Search for the cell housing the specified text and yield its (X, Y) center coordinate. 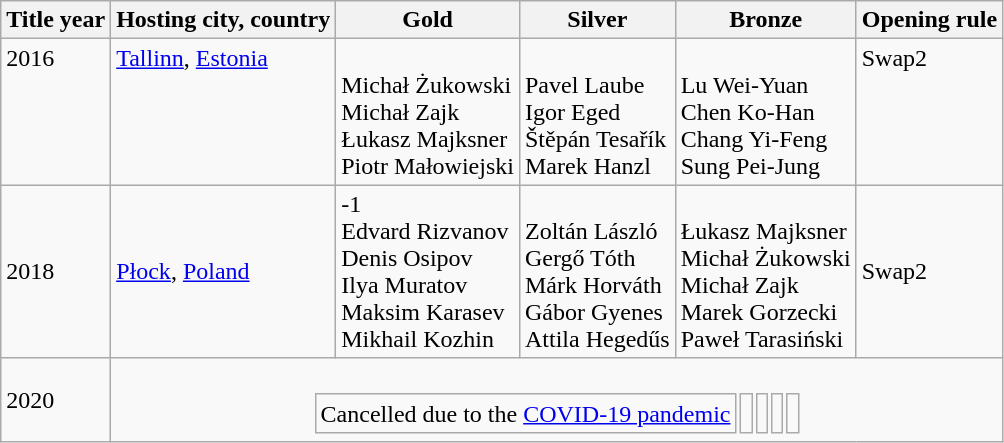
Silver (597, 20)
Hosting city, country (224, 20)
Tallinn, Estonia (224, 112)
Opening rule (929, 20)
Bronze (766, 20)
Michał Żukowski Michał Zajk Łukasz Majksner Piotr Małowiejski (428, 112)
2020 (56, 400)
Lu Wei-Yuan Chen Ko-Han Chang Yi-Feng Sung Pei-Jung (766, 112)
-1 Edvard Rizvanov Denis Osipov Ilya Muratov Maksim Karasev Mikhail Kozhin (428, 272)
Łukasz Majksner Michał Żukowski Michał Zajk Marek Gorzecki Paweł Tarasiński (766, 272)
Title year (56, 20)
Pavel Laube Igor Eged Štěpán Tesařík Marek Hanzl (597, 112)
2018 (56, 272)
2016 (56, 112)
Płock, Poland (224, 272)
Gold (428, 20)
Zoltán László Gergő Tóth Márk Horváth Gábor Gyenes Attila Hegedűs (597, 272)
